Provide the (X, Y) coordinate of the cell's center where the given text is located.  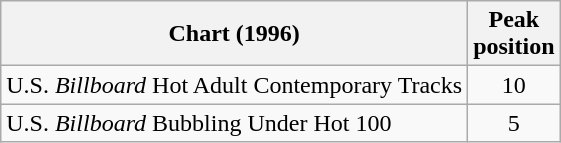
U.S. Billboard Hot Adult Contemporary Tracks (234, 85)
Chart (1996) (234, 34)
10 (514, 85)
5 (514, 123)
Peakposition (514, 34)
U.S. Billboard Bubbling Under Hot 100 (234, 123)
